Pinpoint the cell where the given text exists, returning its (x, y) midpoint coordinate. 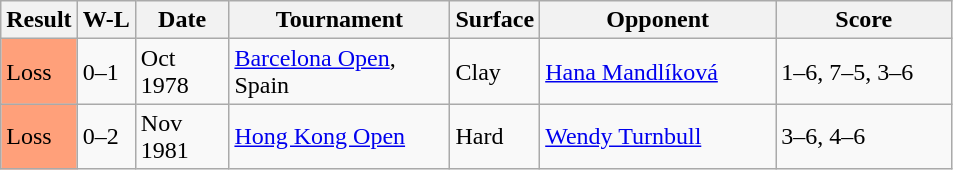
Surface (495, 20)
Opponent (658, 20)
Hard (495, 136)
0–1 (106, 72)
Hong Kong Open (340, 136)
Score (864, 20)
Barcelona Open, Spain (340, 72)
W-L (106, 20)
3–6, 4–6 (864, 136)
Date (182, 20)
Clay (495, 72)
0–2 (106, 136)
1–6, 7–5, 3–6 (864, 72)
Result (39, 20)
Wendy Turnbull (658, 136)
Oct 1978 (182, 72)
Nov 1981 (182, 136)
Hana Mandlíková (658, 72)
Tournament (340, 20)
